Search for the cell housing the specified text and yield its (X, Y) center coordinate. 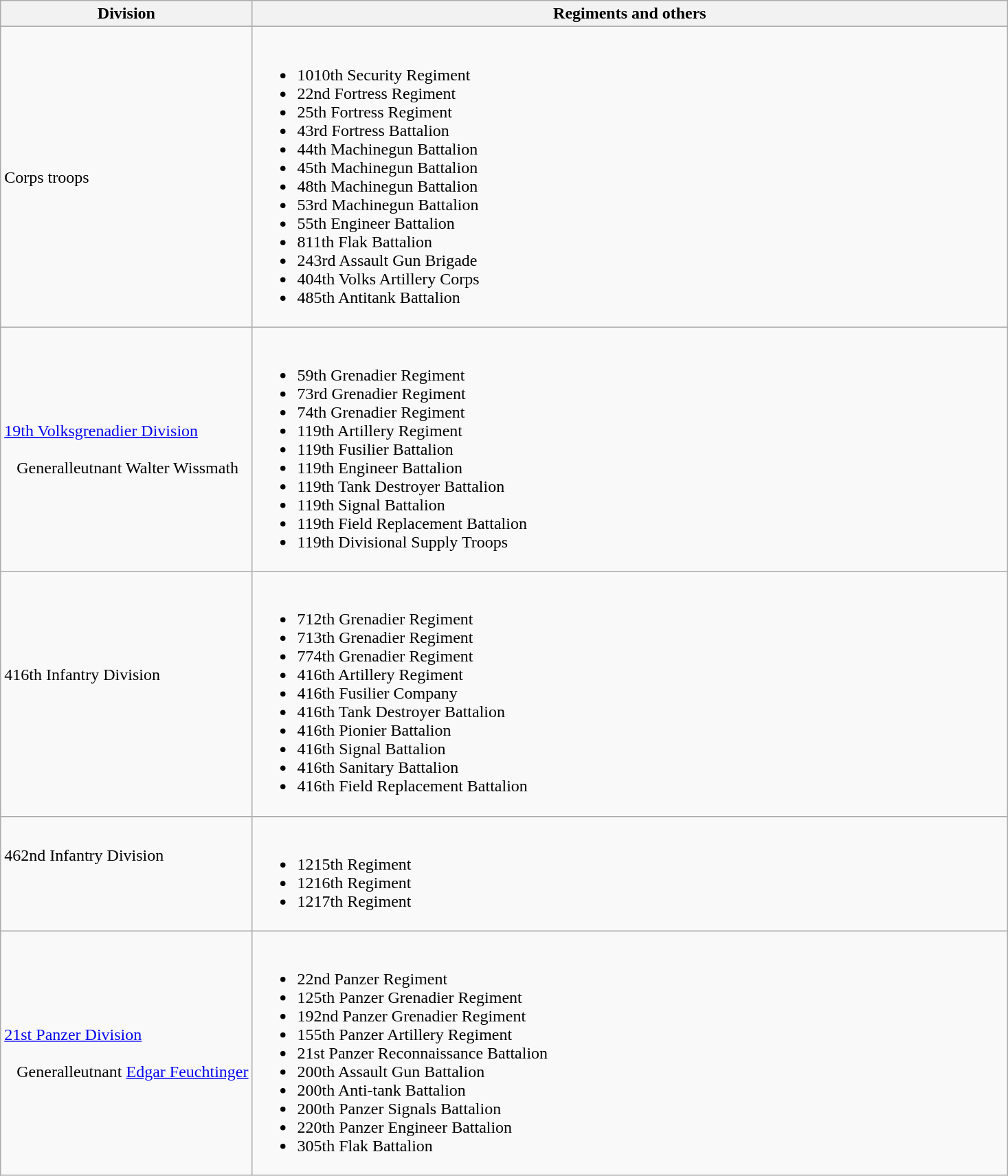
416th Infantry Division (126, 694)
Regiments and others (629, 14)
Corps troops (126, 177)
1215th Regiment1216th Regiment1217th Regiment (629, 874)
19th Volksgrenadier Division Generalleutnant Walter Wissmath (126, 449)
462nd Infantry Division (126, 874)
Division (126, 14)
21st Panzer Division Generalleutnant Edgar Feuchtinger (126, 1053)
